Scan for the cell matching the given text and deliver its (x, y) coordinate at center. 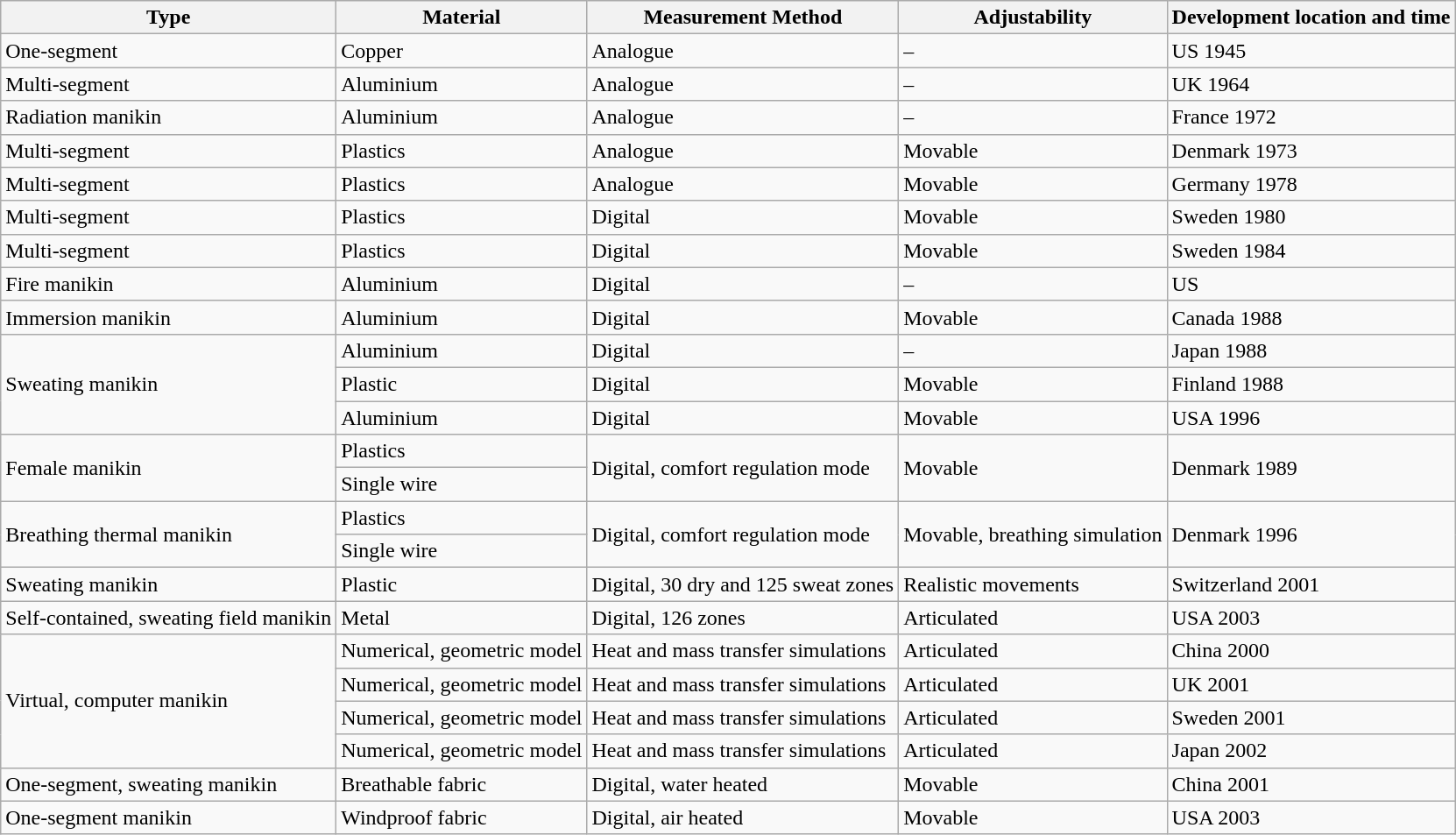
Copper (462, 51)
Switzerland 2001 (1311, 584)
Denmark 1996 (1311, 534)
Type (168, 18)
Digital, air heated (743, 817)
Female manikin (168, 468)
Material (462, 18)
Denmark 1973 (1311, 151)
Immersion manikin (168, 317)
Japan 1988 (1311, 350)
Digital, water heated (743, 784)
Adjustability (1033, 18)
Breathing thermal manikin (168, 534)
Metal (462, 618)
Radiation manikin (168, 117)
Japan 2002 (1311, 751)
Fire manikin (168, 284)
Finland 1988 (1311, 384)
Denmark 1989 (1311, 468)
Self-contained, sweating field manikin (168, 618)
One-segment manikin (168, 817)
One-segment (168, 51)
China 2001 (1311, 784)
Development location and time (1311, 18)
Sweden 1980 (1311, 217)
Movable, breathing simulation (1033, 534)
Breathable fabric (462, 784)
France 1972 (1311, 117)
UK 2001 (1311, 684)
Germany 1978 (1311, 184)
Measurement Method (743, 18)
Windproof fabric (462, 817)
Realistic movements (1033, 584)
Digital, 30 dry and 125 sweat zones (743, 584)
US (1311, 284)
USA 1996 (1311, 418)
Virtual, computer manikin (168, 701)
China 2000 (1311, 651)
Sweden 2001 (1311, 718)
Canada 1988 (1311, 317)
UK 1964 (1311, 84)
Sweden 1984 (1311, 251)
Digital, 126 zones (743, 618)
US 1945 (1311, 51)
One-segment, sweating manikin (168, 784)
